Return the (X, Y) coordinate for the center point of the cell that contains the specified text.  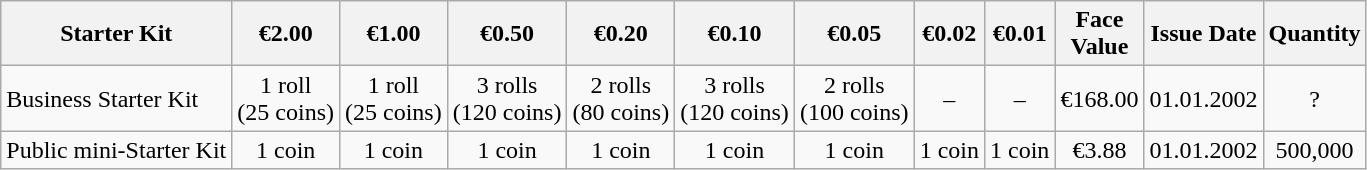
2 rolls(100 coins) (854, 98)
€0.50 (507, 34)
€0.10 (735, 34)
€2.00 (286, 34)
Quantity (1314, 34)
€168.00 (1100, 98)
2 rolls(80 coins) (621, 98)
€0.20 (621, 34)
Business Starter Kit (116, 98)
Starter Kit (116, 34)
Public mini-Starter Kit (116, 150)
€3.88 (1100, 150)
Issue Date (1204, 34)
€0.02 (949, 34)
? (1314, 98)
€0.05 (854, 34)
Face Value (1100, 34)
€1.00 (394, 34)
€0.01 (1019, 34)
500,000 (1314, 150)
